Output the (X, Y) coordinate of the center of the cell containing the given text.  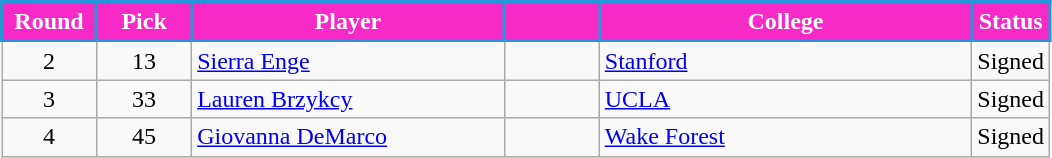
4 (50, 137)
45 (144, 137)
Pick (144, 22)
Player (348, 22)
3 (50, 99)
Status (1011, 22)
Stanford (786, 60)
13 (144, 60)
33 (144, 99)
UCLA (786, 99)
College (786, 22)
Round (50, 22)
Wake Forest (786, 137)
Lauren Brzykcy (348, 99)
Giovanna DeMarco (348, 137)
2 (50, 60)
Sierra Enge (348, 60)
